Identify which cell holds the provided text, then report its (x, y) central coordinate. 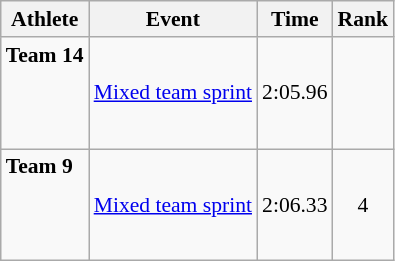
Event (173, 19)
Team 9 (45, 205)
Rank (364, 19)
Time (294, 19)
Team 14 (45, 93)
2:05.96 (294, 93)
Athlete (45, 19)
4 (364, 205)
2:06.33 (294, 205)
